Locate the cell with the specified text and output its (x, y) center coordinate. 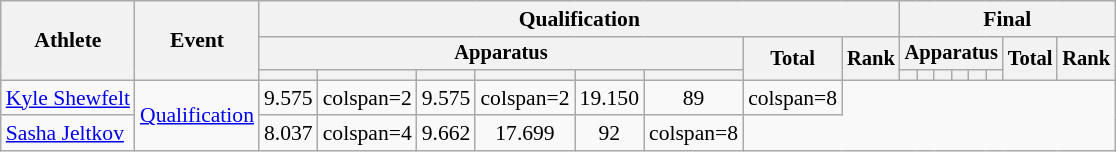
Sasha Jeltkov (68, 134)
Final (1008, 19)
Kyle Shewfelt (68, 98)
19.150 (610, 98)
Athlete (68, 40)
17.699 (524, 134)
8.037 (288, 134)
Event (197, 40)
colspan=4 (368, 134)
9.662 (446, 134)
92 (610, 134)
89 (694, 98)
